Output the [x, y] coordinate of the center of the cell containing the given text.  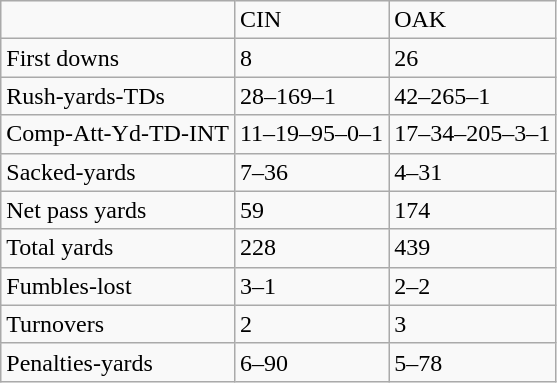
3 [472, 324]
8 [311, 58]
Rush-yards-TDs [118, 96]
4–31 [472, 172]
6–90 [311, 362]
17–34–205–3–1 [472, 134]
2 [311, 324]
OAK [472, 20]
3–1 [311, 286]
28–169–1 [311, 96]
26 [472, 58]
Turnovers [118, 324]
Fumbles-lost [118, 286]
7–36 [311, 172]
2–2 [472, 286]
First downs [118, 58]
439 [472, 248]
Total yards [118, 248]
174 [472, 210]
Comp-Att-Yd-TD-INT [118, 134]
11–19–95–0–1 [311, 134]
42–265–1 [472, 96]
Sacked-yards [118, 172]
Penalties-yards [118, 362]
228 [311, 248]
Net pass yards [118, 210]
5–78 [472, 362]
59 [311, 210]
CIN [311, 20]
